Return [X, Y] of the center of cell containing provided text 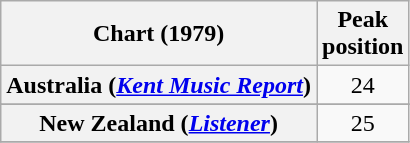
Peakposition [362, 34]
New Zealand (Listener) [159, 123]
25 [362, 123]
Chart (1979) [159, 34]
Australia (Kent Music Report) [159, 85]
24 [362, 85]
